Locate the cell with the specified text and output its [x, y] center coordinate. 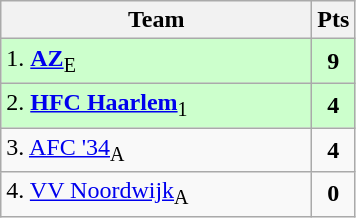
9 [334, 61]
3. AFC '34A [156, 150]
Pts [334, 20]
Team [156, 20]
2. HFC Haarlem1 [156, 105]
4. VV NoordwijkA [156, 194]
1. AZE [156, 61]
0 [334, 194]
